Locate the cell with the specified text and output its (x, y) center coordinate. 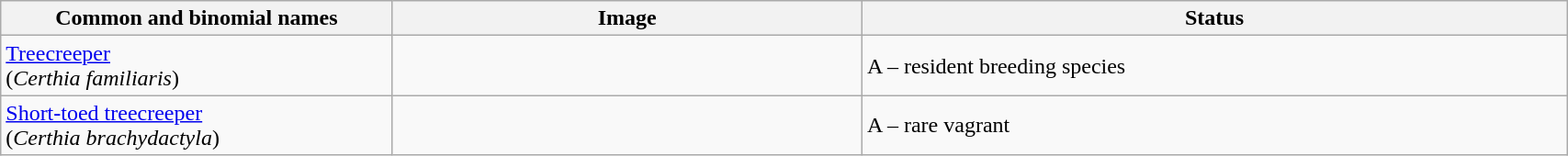
Image (626, 18)
Treecreeper(Certhia familiaris) (197, 66)
Short-toed treecreeper(Certhia brachydactyla) (197, 125)
A – rare vagrant (1214, 125)
Status (1214, 18)
Common and binomial names (197, 18)
A – resident breeding species (1214, 66)
